Locate the cell with the specified text and output its [X, Y] center coordinate. 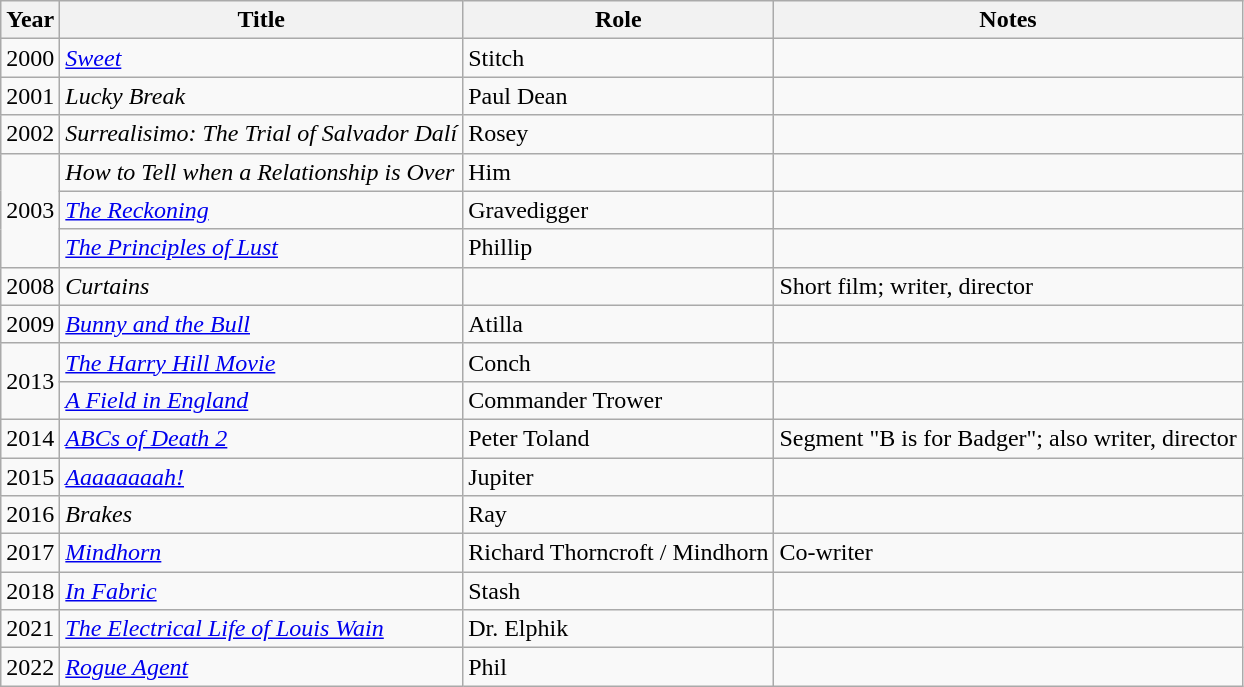
2002 [30, 134]
Title [262, 20]
Segment "B is for Badger"; also writer, director [1008, 438]
Sweet [262, 58]
2017 [30, 553]
Surrealisimo: The Trial of Salvador Dalí [262, 134]
2021 [30, 629]
Year [30, 20]
Gravedigger [618, 210]
Atilla [618, 324]
2016 [30, 515]
2022 [30, 667]
How to Tell when a Relationship is Over [262, 172]
2003 [30, 210]
2001 [30, 96]
Richard Thorncroft / Mindhorn [618, 553]
Conch [618, 362]
Commander Trower [618, 400]
Notes [1008, 20]
Lucky Break [262, 96]
2000 [30, 58]
Mindhorn [262, 553]
Dr. Elphik [618, 629]
Short film; writer, director [1008, 286]
Stash [618, 591]
Curtains [262, 286]
Aaaaaaaah! [262, 477]
Phillip [618, 248]
Stitch [618, 58]
2015 [30, 477]
2009 [30, 324]
Peter Toland [618, 438]
2018 [30, 591]
Him [618, 172]
2008 [30, 286]
Brakes [262, 515]
Co-writer [1008, 553]
Ray [618, 515]
2014 [30, 438]
In Fabric [262, 591]
The Electrical Life of Louis Wain [262, 629]
The Harry Hill Movie [262, 362]
The Reckoning [262, 210]
The Principles of Lust [262, 248]
Rogue Agent [262, 667]
Phil [618, 667]
Jupiter [618, 477]
A Field in England [262, 400]
2013 [30, 381]
Role [618, 20]
Paul Dean [618, 96]
Rosey [618, 134]
Bunny and the Bull [262, 324]
ABCs of Death 2 [262, 438]
